Scan for the cell matching the given text and deliver its (X, Y) coordinate at center. 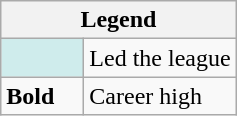
Career high (160, 96)
Led the league (160, 58)
Legend (118, 20)
Bold (42, 96)
